For the text-containing cell, return its midpoint in (X, Y) coordinate format. 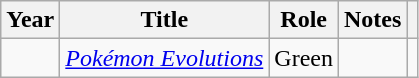
Pokémon Evolutions (164, 58)
Title (164, 20)
Role (304, 20)
Year (30, 20)
Notes (373, 20)
Green (304, 58)
